Determine the (X, Y) coordinate at the center of the cell enclosing the given text.  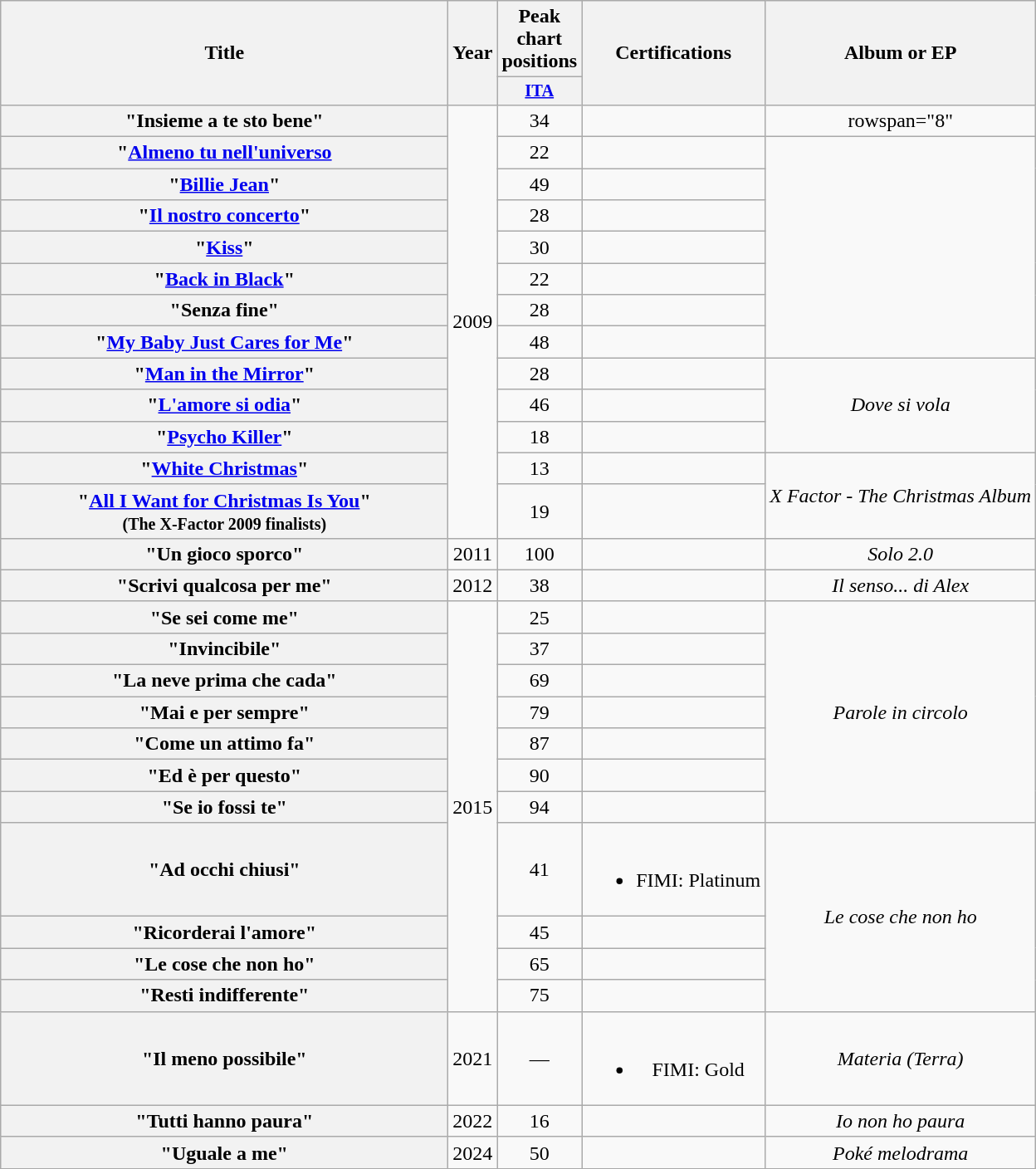
87 (540, 744)
Il senso... di Alex (901, 585)
"All I Want for Christmas Is You"(The X-Factor 2009 finalists) (224, 511)
Le cose che non ho (901, 917)
"Le cose che non ho" (224, 964)
25 (540, 617)
2011 (473, 554)
49 (540, 184)
48 (540, 342)
rowspan="8" (901, 120)
"Billie Jean" (224, 184)
Album or EP (901, 53)
41 (540, 870)
Peak chart positions (540, 39)
"My Baby Just Cares for Me" (224, 342)
46 (540, 405)
Certifications (674, 53)
"Se io fossi te" (224, 807)
"La neve prima che cada" (224, 681)
"Resti indifferente" (224, 995)
"Se sei come me" (224, 617)
"Ad occhi chiusi" (224, 870)
Parole in circolo (901, 712)
FIMI: Gold (674, 1058)
65 (540, 964)
"Man in the Mirror" (224, 374)
"Il nostro concerto" (224, 216)
30 (540, 247)
"Il meno possibile" (224, 1058)
"Come un attimo fa" (224, 744)
"Un gioco sporco" (224, 554)
"Scrivi qualcosa per me" (224, 585)
"Senza fine" (224, 311)
Dove si vola (901, 405)
38 (540, 585)
90 (540, 775)
"Invincibile" (224, 648)
Materia (Terra) (901, 1058)
18 (540, 437)
100 (540, 554)
"Tutti hanno paura" (224, 1121)
13 (540, 468)
"Back in Black" (224, 279)
2012 (473, 585)
ITA (540, 91)
94 (540, 807)
16 (540, 1121)
2021 (473, 1058)
2024 (473, 1152)
FIMI: Platinum (674, 870)
2015 (473, 806)
Io non ho paura (901, 1121)
— (540, 1058)
34 (540, 120)
19 (540, 511)
Year (473, 53)
2022 (473, 1121)
X Factor - The Christmas Album (901, 495)
"Uguale a me" (224, 1152)
Solo 2.0 (901, 554)
"Almeno tu nell'universo (224, 153)
"L'amore si odia" (224, 405)
Title (224, 53)
"Psycho Killer" (224, 437)
50 (540, 1152)
"White Christmas" (224, 468)
2009 (473, 321)
"Ed è per questo" (224, 775)
Poké melodrama (901, 1152)
"Ricorderai l'amore" (224, 932)
"Mai e per sempre" (224, 712)
"Insieme a te sto bene" (224, 120)
"Kiss" (224, 247)
79 (540, 712)
45 (540, 932)
75 (540, 995)
37 (540, 648)
69 (540, 681)
